Determine the [X, Y] coordinate at the center of the cell enclosing the given text.  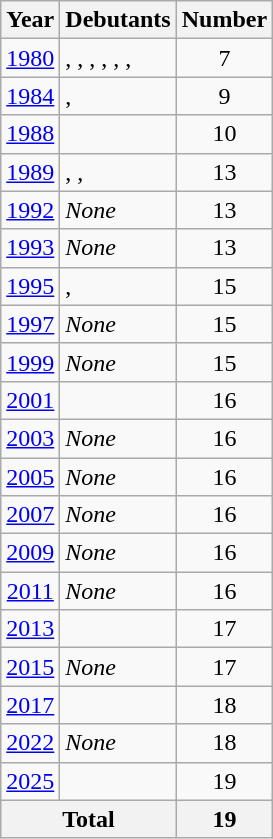
2001 [30, 400]
2009 [30, 553]
1997 [30, 324]
2015 [30, 667]
Number [224, 20]
1999 [30, 362]
1995 [30, 286]
, , , , , , [118, 58]
1992 [30, 210]
9 [224, 96]
1984 [30, 96]
10 [224, 134]
Debutants [118, 20]
2007 [30, 515]
1989 [30, 172]
1993 [30, 248]
2017 [30, 705]
1980 [30, 58]
Year [30, 20]
Total [88, 819]
2025 [30, 781]
2022 [30, 743]
, , [118, 172]
2003 [30, 438]
2013 [30, 629]
2011 [30, 591]
7 [224, 58]
1988 [30, 134]
2005 [30, 477]
